Capture the cell that displays the provided text and extract its [x, y] central coordinate. 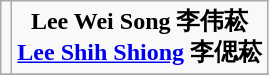
Lee Wei Song 李伟菘 Lee Shih Shiong 李偲菘 [140, 38]
